Return the (X, Y) coordinate for the center point of the cell that contains the specified text.  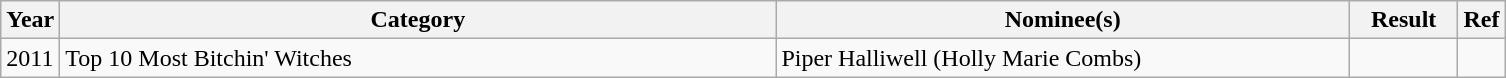
Top 10 Most Bitchin' Witches (418, 58)
Nominee(s) (1063, 20)
Year (30, 20)
2011 (30, 58)
Result (1404, 20)
Piper Halliwell (Holly Marie Combs) (1063, 58)
Category (418, 20)
Ref (1482, 20)
